Pinpoint the cell where the given text exists, returning its [X, Y] midpoint coordinate. 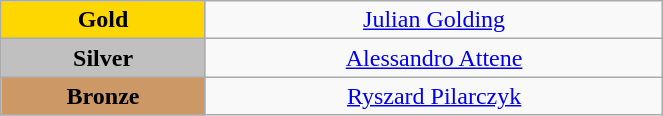
Julian Golding [434, 20]
Gold [104, 20]
Ryszard Pilarczyk [434, 96]
Bronze [104, 96]
Alessandro Attene [434, 58]
Silver [104, 58]
